Locate the cell with the specified text and output its (X, Y) center coordinate. 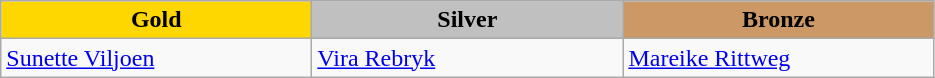
Vira Rebryk (468, 58)
Gold (156, 20)
Sunette Viljoen (156, 58)
Bronze (778, 20)
Silver (468, 20)
Mareike Rittweg (778, 58)
